From the cell containing the given text, extract its center point as (x, y) coordinate. 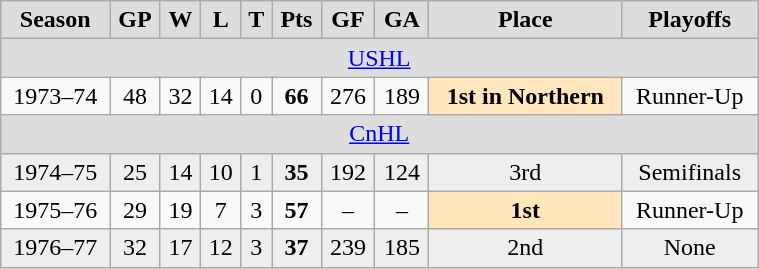
None (690, 248)
1973–74 (56, 96)
19 (180, 210)
189 (402, 96)
66 (296, 96)
USHL (380, 58)
1 (256, 172)
Pts (296, 20)
2nd (526, 248)
48 (136, 96)
Season (56, 20)
10 (221, 172)
7 (221, 210)
Playoffs (690, 20)
124 (402, 172)
Semifinals (690, 172)
3rd (526, 172)
0 (256, 96)
35 (296, 172)
Place (526, 20)
25 (136, 172)
CnHL (380, 134)
1975–76 (56, 210)
T (256, 20)
L (221, 20)
GF (348, 20)
W (180, 20)
GP (136, 20)
1974–75 (56, 172)
185 (402, 248)
239 (348, 248)
57 (296, 210)
29 (136, 210)
12 (221, 248)
17 (180, 248)
37 (296, 248)
GA (402, 20)
1st in Northern (526, 96)
1st (526, 210)
192 (348, 172)
1976–77 (56, 248)
276 (348, 96)
